Pinpoint the cell where the given text exists, returning its (x, y) midpoint coordinate. 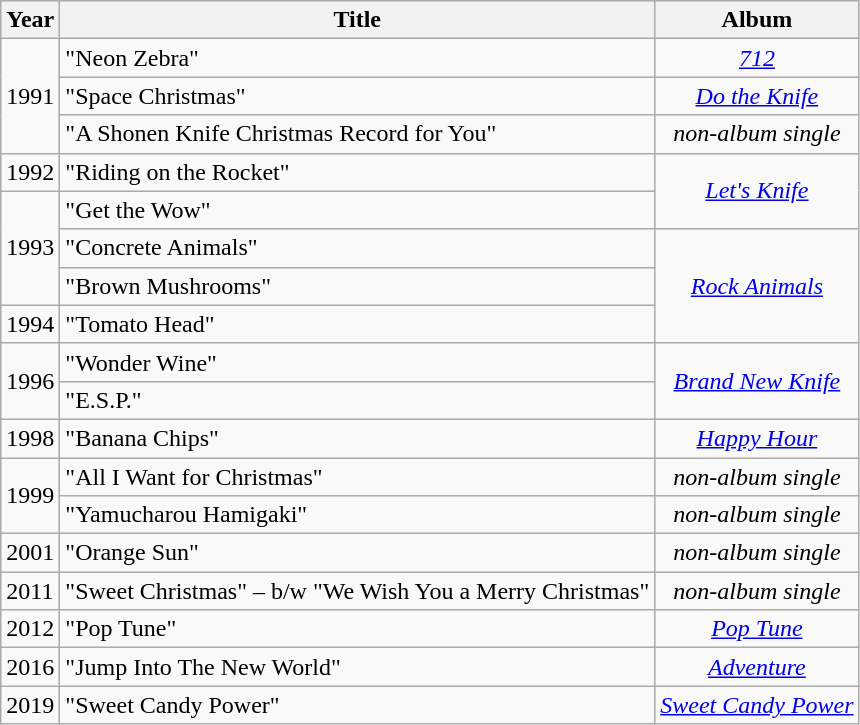
1998 (30, 438)
Happy Hour (757, 438)
"All I Want for Christmas" (358, 477)
1992 (30, 172)
"Sweet Candy Power" (358, 705)
"Tomato Head" (358, 324)
2001 (30, 553)
1996 (30, 381)
"Riding on the Rocket" (358, 172)
Rock Animals (757, 286)
Adventure (757, 667)
"Brown Mushrooms" (358, 286)
"Orange Sun" (358, 553)
2012 (30, 629)
"Jump Into The New World" (358, 667)
"Neon Zebra" (358, 58)
Brand New Knife (757, 381)
"Wonder Wine" (358, 362)
1994 (30, 324)
Pop Tune (757, 629)
1999 (30, 496)
Let's Knife (757, 191)
"E.S.P." (358, 400)
"Pop Tune" (358, 629)
"Yamucharou Hamigaki" (358, 515)
"Concrete Animals" (358, 248)
Title (358, 20)
Do the Knife (757, 96)
"A Shonen Knife Christmas Record for You" (358, 134)
712 (757, 58)
2019 (30, 705)
1991 (30, 96)
"Space Christmas" (358, 96)
"Get the Wow" (358, 210)
Album (757, 20)
1993 (30, 248)
2011 (30, 591)
"Sweet Christmas" – b/w "We Wish You a Merry Christmas" (358, 591)
Sweet Candy Power (757, 705)
Year (30, 20)
"Banana Chips" (358, 438)
2016 (30, 667)
